From the cell containing the given text, extract its center point as (X, Y) coordinate. 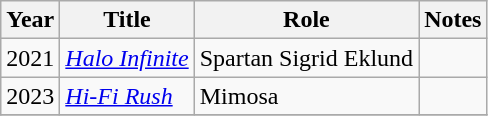
Notes (453, 20)
Role (306, 20)
2023 (30, 96)
2021 (30, 58)
Title (127, 20)
Halo Infinite (127, 58)
Hi-Fi Rush (127, 96)
Mimosa (306, 96)
Year (30, 20)
Spartan Sigrid Eklund (306, 58)
